From the cell containing the given text, extract its center point as [X, Y] coordinate. 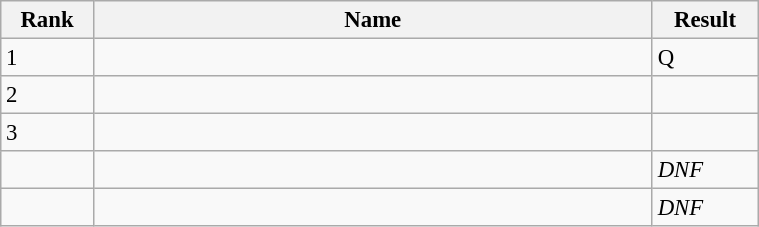
Rank [47, 20]
Result [704, 20]
1 [47, 58]
Name [372, 20]
Q [704, 58]
2 [47, 95]
3 [47, 133]
